Identify which cell holds the provided text, then report its [X, Y] central coordinate. 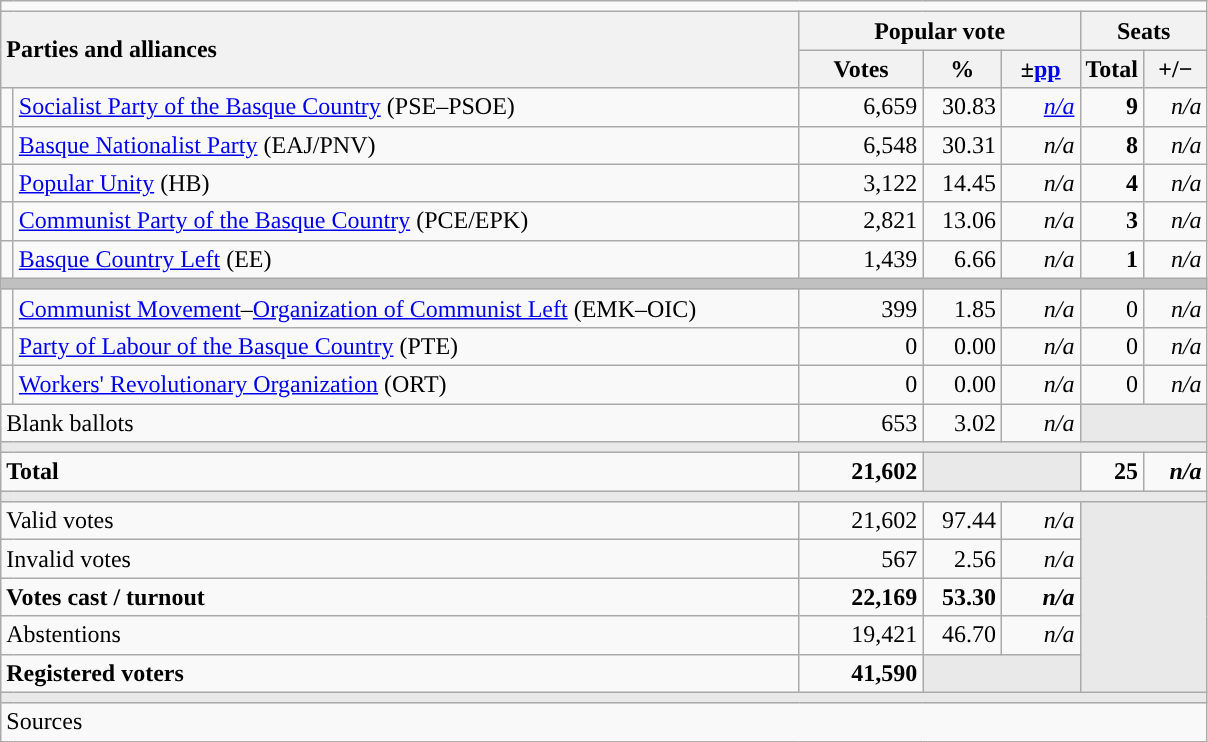
30.31 [962, 145]
41,590 [861, 673]
Registered voters [400, 673]
46.70 [962, 635]
Communist Party of the Basque Country (PCE/EPK) [406, 221]
8 [1112, 145]
25 [1112, 472]
3,122 [861, 183]
Popular Unity (HB) [406, 183]
Basque Country Left (EE) [406, 259]
Seats [1144, 31]
Communist Movement–Organization of Communist Left (EMK–OIC) [406, 308]
+/− [1176, 69]
399 [861, 308]
2,821 [861, 221]
1 [1112, 259]
53.30 [962, 597]
Parties and alliances [400, 50]
14.45 [962, 183]
4 [1112, 183]
Votes [861, 69]
Workers' Revolutionary Organization (ORT) [406, 384]
653 [861, 423]
Socialist Party of the Basque Country (PSE–PSOE) [406, 107]
3 [1112, 221]
567 [861, 559]
Blank ballots [400, 423]
Votes cast / turnout [400, 597]
Basque Nationalist Party (EAJ/PNV) [406, 145]
6,659 [861, 107]
Valid votes [400, 521]
97.44 [962, 521]
30.83 [962, 107]
2.56 [962, 559]
22,169 [861, 597]
Abstentions [400, 635]
1,439 [861, 259]
Sources [604, 722]
Popular vote [940, 31]
6.66 [962, 259]
Invalid votes [400, 559]
% [962, 69]
19,421 [861, 635]
1.85 [962, 308]
±pp [1040, 69]
3.02 [962, 423]
13.06 [962, 221]
Party of Labour of the Basque Country (PTE) [406, 346]
9 [1112, 107]
6,548 [861, 145]
